Provide the (X, Y) coordinate of the cell's center where the given text is located.  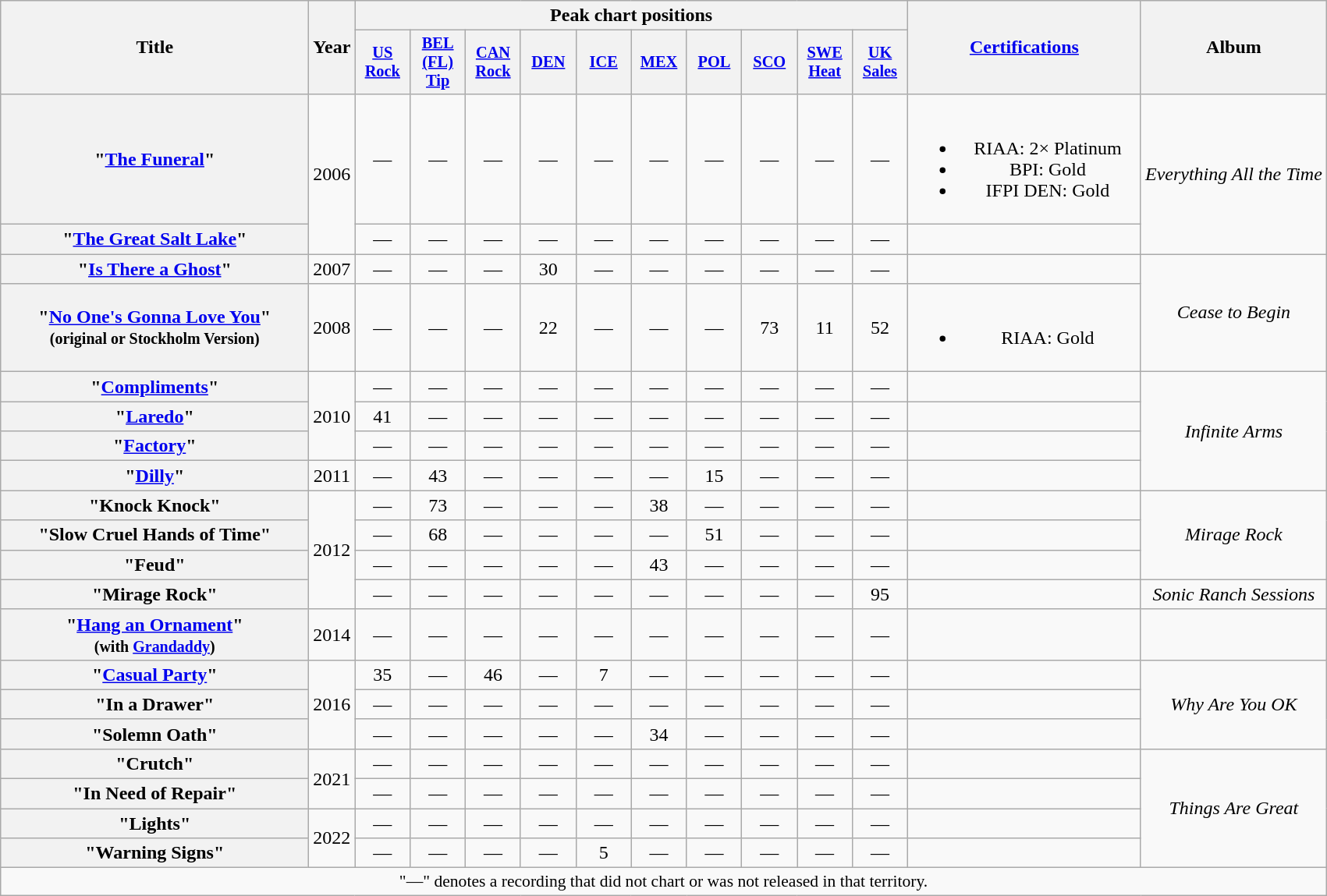
"The Funeral" (154, 159)
"No One's Gonna Love You"(original or Stockholm Version) (154, 328)
"Feud" (154, 565)
"Mirage Rock" (154, 594)
DEN (548, 62)
"Dilly" (154, 476)
5 (604, 853)
Everything All the Time (1233, 173)
MEX (658, 62)
Year (332, 48)
2012 (332, 550)
"In a Drawer" (154, 704)
2022 (332, 838)
USRock (382, 62)
7 (604, 675)
RIAA: 2× PlatinumBPI: GoldIFPI DEN: Gold (1024, 159)
ICE (604, 62)
22 (548, 328)
"In Need of Repair" (154, 794)
34 (658, 734)
"Laredo" (154, 416)
"Is There a Ghost" (154, 269)
"Crutch" (154, 763)
UKSales (880, 62)
30 (548, 269)
41 (382, 416)
52 (880, 328)
"Lights" (154, 823)
"Compliments" (154, 387)
2006 (332, 173)
2010 (332, 416)
2021 (332, 778)
2008 (332, 328)
15 (715, 476)
BEL(FL)Tip (438, 62)
Album (1233, 48)
Sonic Ranch Sessions (1233, 594)
Peak chart positions (632, 16)
2007 (332, 269)
"Knock Knock" (154, 505)
68 (438, 535)
"Factory" (154, 446)
"Casual Party" (154, 675)
"The Great Salt Lake" (154, 239)
"—" denotes a recording that did not chart or was not released in that territory. (664, 882)
2011 (332, 476)
38 (658, 505)
"Warning Signs" (154, 853)
2014 (332, 635)
"Slow Cruel Hands of Time" (154, 535)
35 (382, 675)
95 (880, 594)
Things Are Great (1233, 808)
Cease to Begin (1233, 313)
2016 (332, 704)
RIAA: Gold (1024, 328)
46 (493, 675)
11 (825, 328)
Infinite Arms (1233, 431)
POL (715, 62)
Certifications (1024, 48)
SWEHeat (825, 62)
Mirage Rock (1233, 535)
CANRock (493, 62)
"Hang an Ornament"(with Grandaddy) (154, 635)
Title (154, 48)
SCO (769, 62)
Why Are You OK (1233, 704)
51 (715, 535)
"Solemn Oath" (154, 734)
